Provide the (x, y) coordinate of the cell's center where the given text is located.  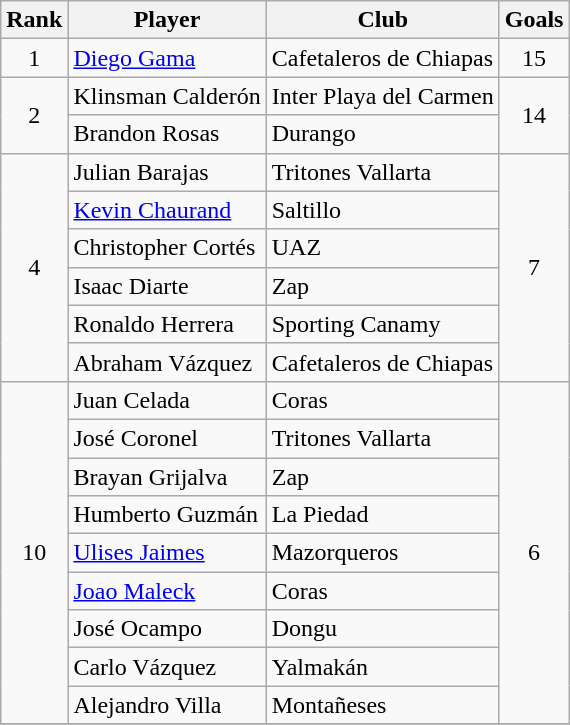
Goals (534, 20)
Sporting Canamy (382, 324)
Carlo Vázquez (167, 667)
Kevin Chaurand (167, 210)
Klinsman Calderón (167, 96)
Montañeses (382, 705)
Humberto Guzmán (167, 515)
Juan Celada (167, 400)
Ronaldo Herrera (167, 324)
4 (34, 267)
Christopher Cortés (167, 248)
Dongu (382, 629)
La Piedad (382, 515)
Diego Gama (167, 58)
6 (534, 552)
Isaac Diarte (167, 286)
José Coronel (167, 438)
Brandon Rosas (167, 134)
Brayan Grijalva (167, 477)
Inter Playa del Carmen (382, 96)
Saltillo (382, 210)
Durango (382, 134)
José Ocampo (167, 629)
14 (534, 115)
Julian Barajas (167, 172)
10 (34, 552)
Rank (34, 20)
UAZ (382, 248)
Club (382, 20)
Ulises Jaimes (167, 553)
Alejandro Villa (167, 705)
2 (34, 115)
7 (534, 267)
Yalmakán (382, 667)
1 (34, 58)
Player (167, 20)
Joao Maleck (167, 591)
Abraham Vázquez (167, 362)
15 (534, 58)
Mazorqueros (382, 553)
